Extract the [X, Y] coordinate from the center of the cell holding the provided text.  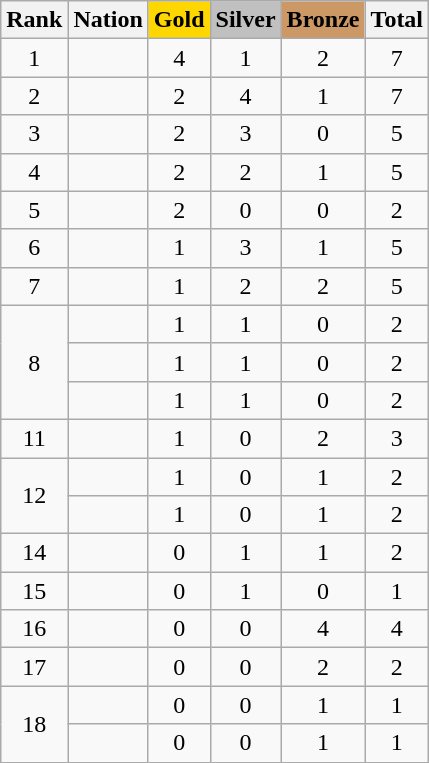
Gold [179, 20]
12 [34, 496]
11 [34, 438]
16 [34, 629]
17 [34, 667]
18 [34, 724]
Bronze [323, 20]
6 [34, 248]
8 [34, 362]
Silver [246, 20]
Total [397, 20]
Nation [108, 20]
15 [34, 591]
14 [34, 553]
Rank [34, 20]
